Return the [x, y] coordinate for the center point of the cell that contains the specified text.  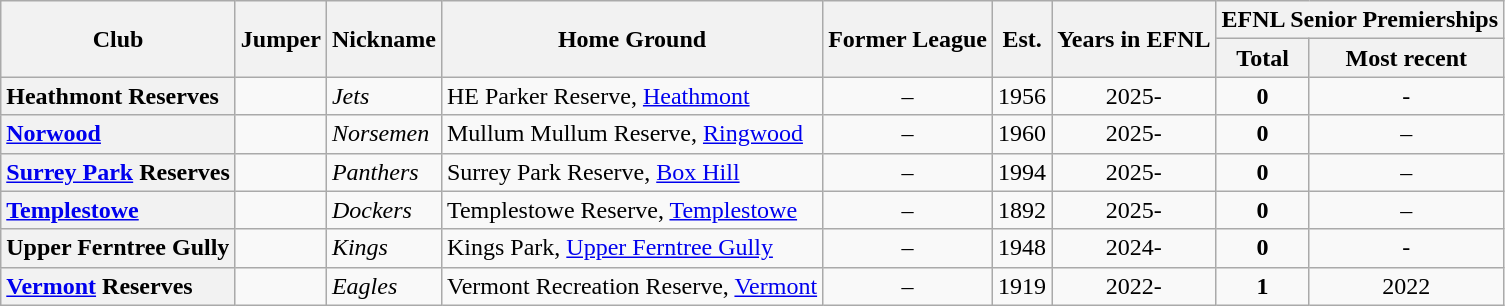
Kings [384, 248]
1956 [1022, 96]
Eagles [384, 286]
1 [1262, 286]
Former League [908, 39]
Years in EFNL [1134, 39]
EFNL Senior Premierships [1360, 20]
HE Parker Reserve, Heathmont [632, 96]
Surrey Park Reserves [118, 172]
Total [1262, 58]
2022- [1134, 286]
Kings Park, Upper Ferntree Gully [632, 248]
Dockers [384, 210]
Panthers [384, 172]
Surrey Park Reserve, Box Hill [632, 172]
Mullum Mullum Reserve, Ringwood [632, 134]
2022 [1406, 286]
Templestowe [118, 210]
Club [118, 39]
Nickname [384, 39]
Norsemen [384, 134]
Vermont Recreation Reserve, Vermont [632, 286]
Vermont Reserves [118, 286]
Heathmont Reserves [118, 96]
1960 [1022, 134]
Est. [1022, 39]
Home Ground [632, 39]
Templestowe Reserve, Templestowe [632, 210]
1892 [1022, 210]
Most recent [1406, 58]
1994 [1022, 172]
1948 [1022, 248]
1919 [1022, 286]
Jets [384, 96]
Norwood [118, 134]
Upper Ferntree Gully [118, 248]
Jumper [280, 39]
2024- [1134, 248]
